Return (X, Y) of the center of cell containing provided text 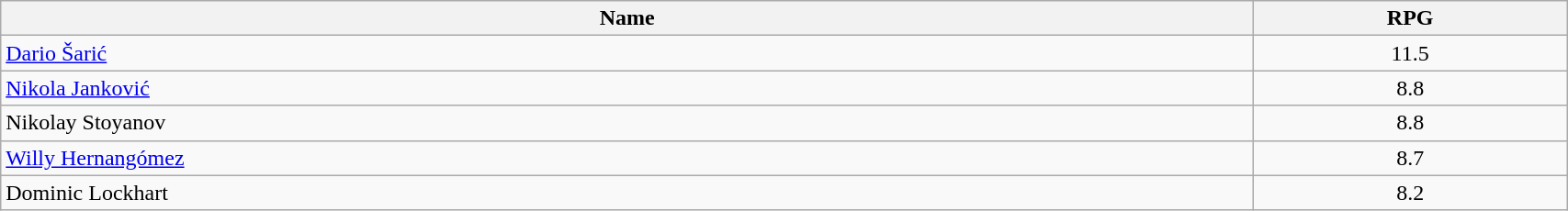
8.7 (1411, 158)
Name (627, 18)
8.2 (1411, 193)
Nikolay Stoyanov (627, 123)
RPG (1411, 18)
Dario Šarić (627, 53)
Nikola Janković (627, 88)
Willy Hernangómez (627, 158)
11.5 (1411, 53)
Dominic Lockhart (627, 193)
